Locate the cell with the specified text and output its [X, Y] center coordinate. 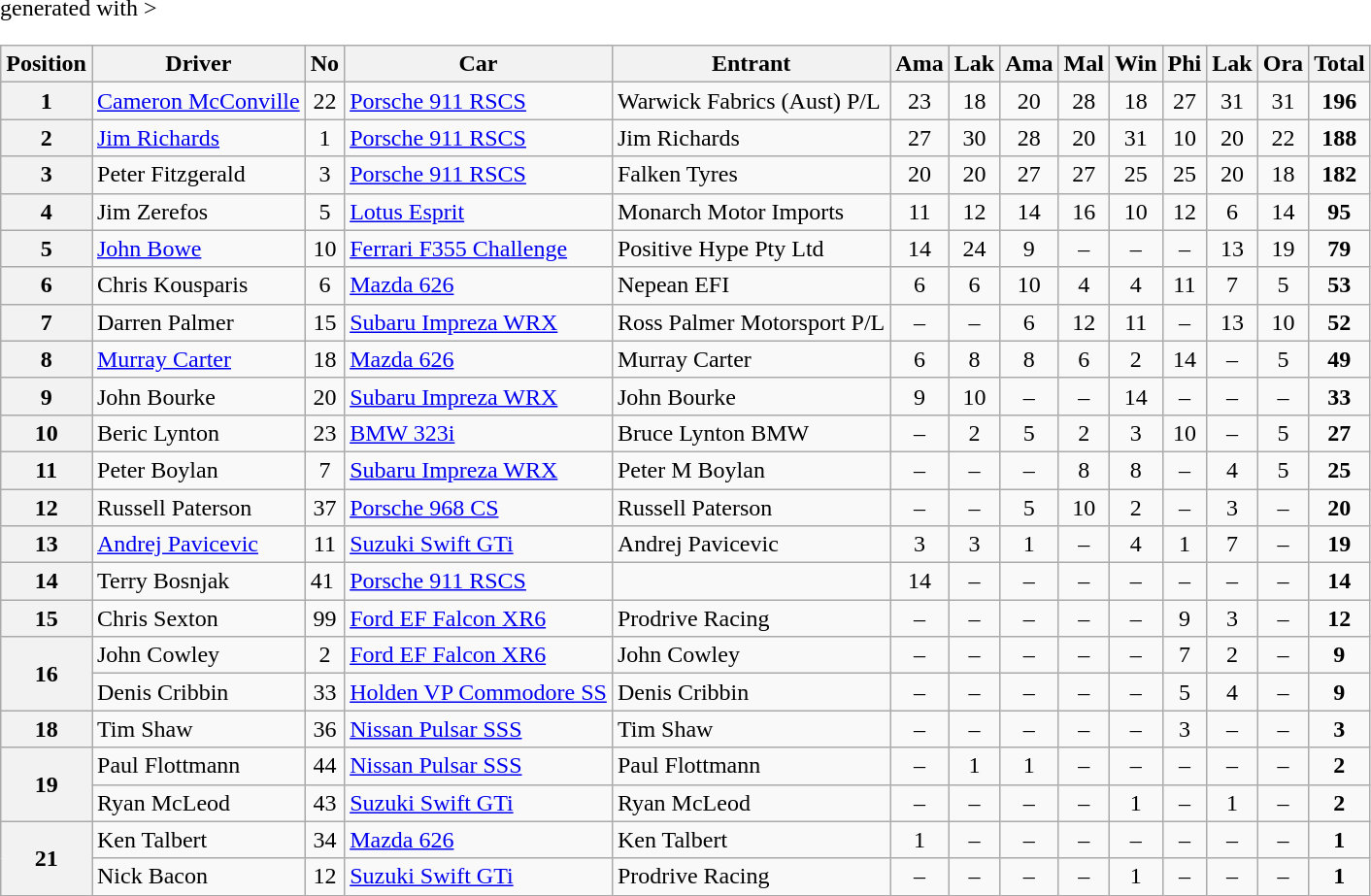
Warwick Fabrics (Aust) P/L [751, 101]
Chris Kousparis [198, 285]
52 [1340, 322]
30 [974, 138]
79 [1340, 249]
Driver [198, 64]
Nepean EFI [751, 285]
Peter Boylan [198, 470]
Entrant [751, 64]
43 [324, 803]
Car [479, 64]
Ross Palmer Motorsport P/L [751, 322]
Mal [1084, 64]
Position [47, 64]
Lotus Esprit [479, 212]
Nick Bacon [198, 877]
Peter Fitzgerald [198, 175]
Ferrari F355 Challenge [479, 249]
Falken Tyres [751, 175]
Jim Zerefos [198, 212]
21 [47, 858]
24 [974, 249]
John Bowe [198, 249]
196 [1340, 101]
Positive Hype Pty Ltd [751, 249]
37 [324, 508]
Cameron McConville [198, 101]
182 [1340, 175]
41 [324, 581]
BMW 323i [479, 433]
Phi [1185, 64]
Total [1340, 64]
95 [1340, 212]
Monarch Motor Imports [751, 212]
99 [324, 618]
Darren Palmer [198, 322]
Win [1136, 64]
49 [1340, 359]
53 [1340, 285]
36 [324, 729]
188 [1340, 138]
Terry Bosnjak [198, 581]
Ora [1283, 64]
Chris Sexton [198, 618]
Holden VP Commodore SS [479, 692]
Porsche 968 CS [479, 508]
44 [324, 766]
Peter M Boylan [751, 470]
Beric Lynton [198, 433]
34 [324, 840]
Bruce Lynton BMW [751, 433]
No [324, 64]
